Extract the (X, Y) coordinate from the center of the cell holding the provided text.  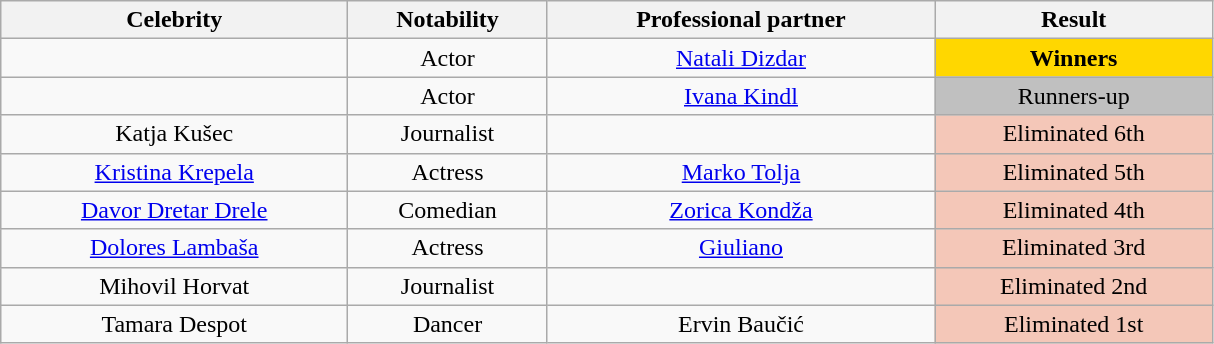
Ervin Baučić (740, 324)
Zorica Kondža (740, 210)
Runners-up (1074, 96)
Eliminated 4th (1074, 210)
Katja Kušec (174, 134)
Comedian (448, 210)
Davor Dretar Drele (174, 210)
Natali Dizdar (740, 58)
Eliminated 5th (1074, 172)
Eliminated 1st (1074, 324)
Winners (1074, 58)
Celebrity (174, 20)
Eliminated 2nd (1074, 286)
Giuliano (740, 248)
Kristina Krepela (174, 172)
Marko Tolja (740, 172)
Dolores Lambaša (174, 248)
Eliminated 3rd (1074, 248)
Professional partner (740, 20)
Tamara Despot (174, 324)
Notability (448, 20)
Ivana Kindl (740, 96)
Mihovil Horvat (174, 286)
Dancer (448, 324)
Eliminated 6th (1074, 134)
Result (1074, 20)
